Find where the given text appears and provide that cell's center as [x, y] coordinate. 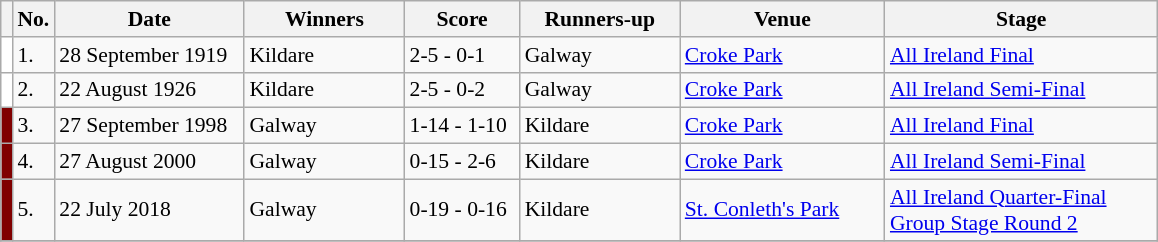
4. [33, 162]
27 September 1998 [149, 126]
2-5 - 0-2 [462, 90]
22 July 2018 [149, 210]
No. [33, 19]
All Ireland Quarter-Final Group Stage Round 2 [1022, 210]
27 August 2000 [149, 162]
28 September 1919 [149, 55]
Runners-up [600, 19]
1. [33, 55]
22 August 1926 [149, 90]
Winners [324, 19]
5. [33, 210]
Score [462, 19]
Date [149, 19]
Stage [1022, 19]
2-5 - 0-1 [462, 55]
0-19 - 0-16 [462, 210]
2. [33, 90]
0-15 - 2-6 [462, 162]
1-14 - 1-10 [462, 126]
Venue [782, 19]
3. [33, 126]
St. Conleth's Park [782, 210]
